Provide the (x, y) coordinate of the cell's center where the given text is located.  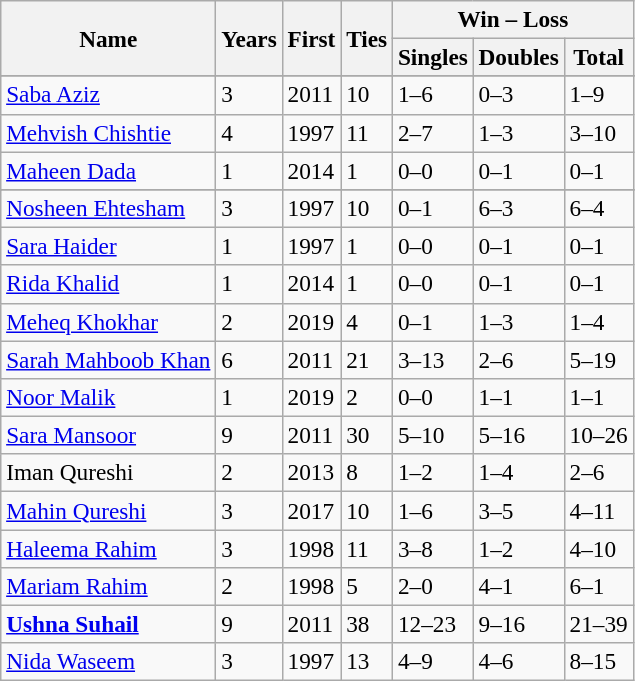
3–8 (434, 548)
2–7 (434, 133)
2017 (312, 510)
Maheen Dada (108, 170)
Noor Malik (108, 397)
13 (367, 662)
3–10 (598, 133)
Singles (434, 57)
Mariam Rahim (108, 586)
Iman Qureshi (108, 473)
Name (108, 38)
4–11 (598, 510)
5–19 (598, 359)
Ties (367, 38)
4–1 (518, 586)
Nosheen Ehtesham (108, 208)
Doubles (518, 57)
4–10 (598, 548)
6–3 (518, 208)
Years (249, 38)
Mehvish Chishtie (108, 133)
21 (367, 359)
3–5 (518, 510)
3–13 (434, 359)
Total (598, 57)
First (312, 38)
1–9 (598, 95)
6–1 (598, 586)
4–6 (518, 662)
0–3 (518, 95)
5–16 (518, 435)
30 (367, 435)
8–15 (598, 662)
5 (367, 586)
Rida Khalid (108, 284)
6–4 (598, 208)
Sara Mansoor (108, 435)
Sarah Mahboob Khan (108, 359)
2013 (312, 473)
38 (367, 624)
10–26 (598, 435)
9–16 (518, 624)
Mahin Qureshi (108, 510)
2–0 (434, 586)
Win – Loss (514, 19)
Saba Aziz (108, 95)
6 (249, 359)
Nida Waseem (108, 662)
Haleema Rahim (108, 548)
Sara Haider (108, 246)
5–10 (434, 435)
Ushna Suhail (108, 624)
8 (367, 473)
12–23 (434, 624)
4–9 (434, 662)
Meheq Khokhar (108, 322)
21–39 (598, 624)
